Search for the cell housing the specified text and yield its [x, y] center coordinate. 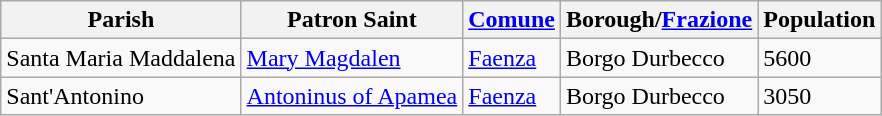
5600 [820, 58]
Population [820, 20]
Parish [121, 20]
Patron Saint [352, 20]
Comune [512, 20]
Borough/Frazione [658, 20]
Sant'Antonino [121, 96]
Mary Magdalen [352, 58]
3050 [820, 96]
Santa Maria Maddalena [121, 58]
Antoninus of Apamea [352, 96]
